Find where the given text appears and provide that cell's center as [x, y] coordinate. 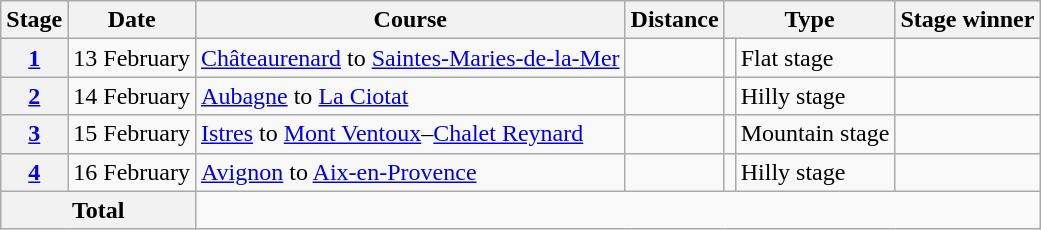
Mountain stage [815, 134]
Distance [674, 20]
3 [34, 134]
Type [810, 20]
Course [411, 20]
13 February [132, 58]
4 [34, 172]
Châteaurenard to Saintes-Maries-de-la-Mer [411, 58]
16 February [132, 172]
1 [34, 58]
Istres to Mont Ventoux–Chalet Reynard [411, 134]
Flat stage [815, 58]
Stage [34, 20]
Date [132, 20]
Total [98, 210]
14 February [132, 96]
2 [34, 96]
Stage winner [968, 20]
15 February [132, 134]
Aubagne to La Ciotat [411, 96]
Avignon to Aix-en-Provence [411, 172]
